Output the (x, y) coordinate of the center of the cell containing the given text.  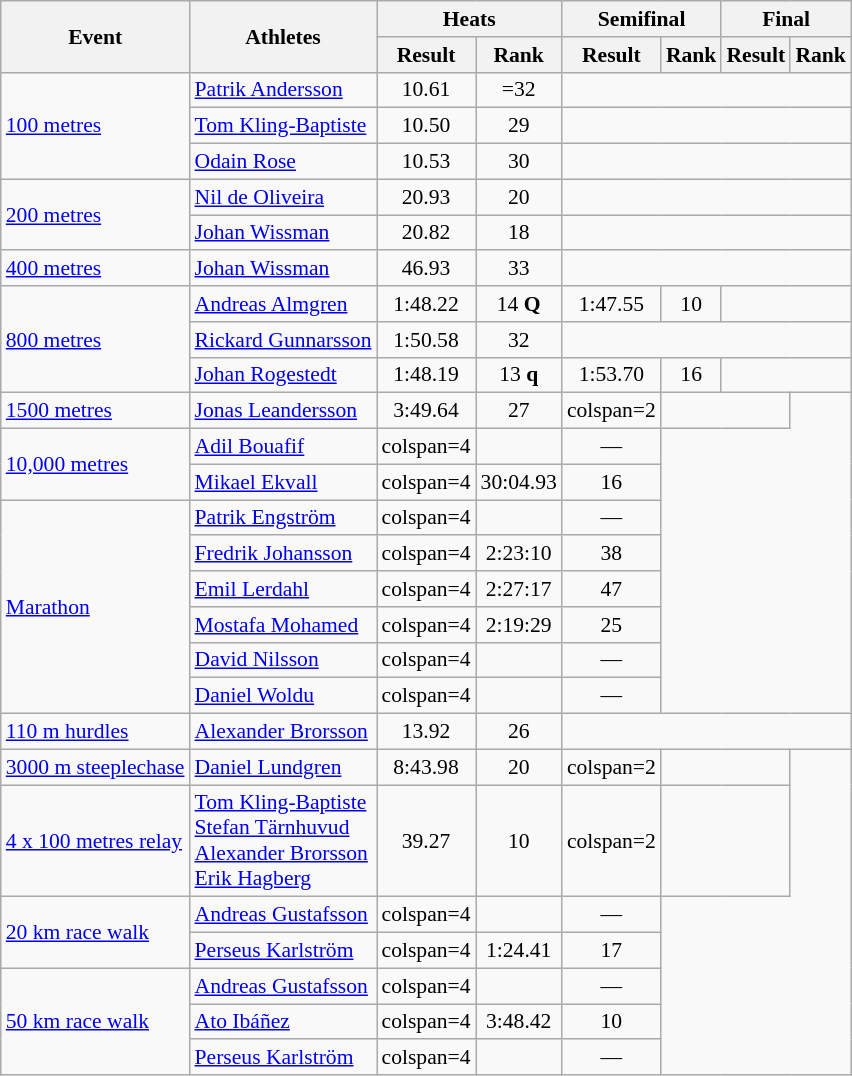
38 (612, 554)
27 (519, 411)
Patrik Engström (284, 518)
Andreas Almgren (284, 304)
1500 metres (96, 411)
Ato Ibáñez (284, 1022)
50 km race walk (96, 1022)
Tom Kling-Baptiste (284, 126)
10.50 (426, 126)
Mostafa Mohamed (284, 625)
10.61 (426, 90)
2:19:29 (519, 625)
3:48.42 (519, 1022)
Johan Rogestedt (284, 375)
1:48.19 (426, 375)
13 q (519, 375)
2:27:17 (519, 589)
17 (612, 951)
3000 m steeplechase (96, 767)
13.92 (426, 732)
26 (519, 732)
=32 (519, 90)
Fredrik Johansson (284, 554)
33 (519, 269)
100 metres (96, 126)
25 (612, 625)
20 km race walk (96, 932)
18 (519, 233)
10,000 metres (96, 464)
10.53 (426, 162)
1:24.41 (519, 951)
4 x 100 metres relay (96, 841)
Jonas Leandersson (284, 411)
200 metres (96, 214)
8:43.98 (426, 767)
29 (519, 126)
30 (519, 162)
400 metres (96, 269)
110 m hurdles (96, 732)
Final (786, 19)
Mikael Ekvall (284, 482)
1:47.55 (612, 304)
Marathon (96, 607)
2:23:10 (519, 554)
Emil Lerdahl (284, 589)
Nil de Oliveira (284, 197)
1:53.70 (612, 375)
20.93 (426, 197)
46.93 (426, 269)
30:04.93 (519, 482)
Rickard Gunnarsson (284, 340)
Heats (468, 19)
Semifinal (642, 19)
39.27 (426, 841)
1:48.22 (426, 304)
Patrik Andersson (284, 90)
Event (96, 36)
14 Q (519, 304)
32 (519, 340)
Adil Bouafif (284, 447)
Odain Rose (284, 162)
Athletes (284, 36)
Tom Kling-BaptisteStefan TärnhuvudAlexander BrorssonErik Hagberg (284, 841)
Daniel Lundgren (284, 767)
Daniel Woldu (284, 696)
David Nilsson (284, 660)
47 (612, 589)
Alexander Brorsson (284, 732)
3:49.64 (426, 411)
800 metres (96, 340)
20.82 (426, 233)
1:50.58 (426, 340)
